Provide the (X, Y) coordinate of the cell's center where the given text is located.  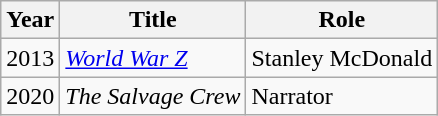
The Salvage Crew (153, 96)
Narrator (342, 96)
Title (153, 20)
Year (30, 20)
2013 (30, 58)
Role (342, 20)
2020 (30, 96)
Stanley McDonald (342, 58)
World War Z (153, 58)
